Scan for the cell matching the given text and deliver its [x, y] coordinate at center. 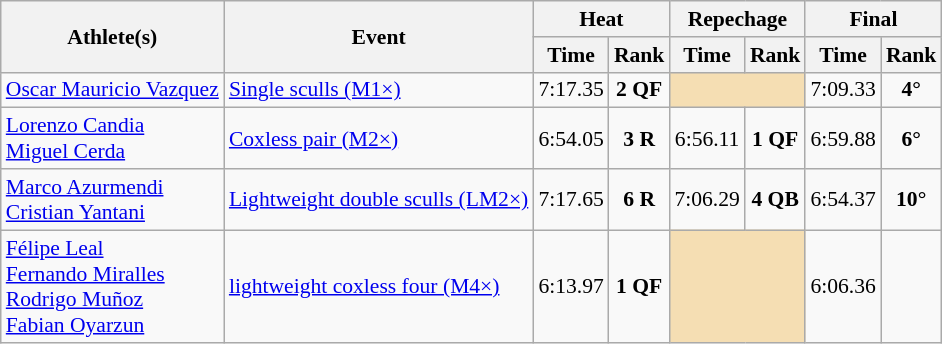
6:54.05 [570, 138]
4° [912, 90]
7:17.65 [570, 200]
7:09.33 [842, 90]
Lorenzo CandiaMiguel Cerda [112, 138]
lightweight coxless four (M4×) [378, 286]
7:17.35 [570, 90]
6° [912, 138]
Event [378, 36]
4 QB [776, 200]
10° [912, 200]
6:54.37 [842, 200]
3 R [640, 138]
6:59.88 [842, 138]
Marco AzurmendiCristian Yantani [112, 200]
Athlete(s) [112, 36]
Oscar Mauricio Vazquez [112, 90]
7:06.29 [706, 200]
Heat [601, 19]
6:56.11 [706, 138]
Single sculls (M1×) [378, 90]
Final [873, 19]
Coxless pair (M2×) [378, 138]
2 QF [640, 90]
6 R [640, 200]
6:13.97 [570, 286]
Repechage [737, 19]
Lightweight double sculls (LM2×) [378, 200]
6:06.36 [842, 286]
Félipe LealFernando MirallesRodrigo MuñozFabian Oyarzun [112, 286]
